Detect which cell encompasses the target text, then output its [x, y] center coordinate. 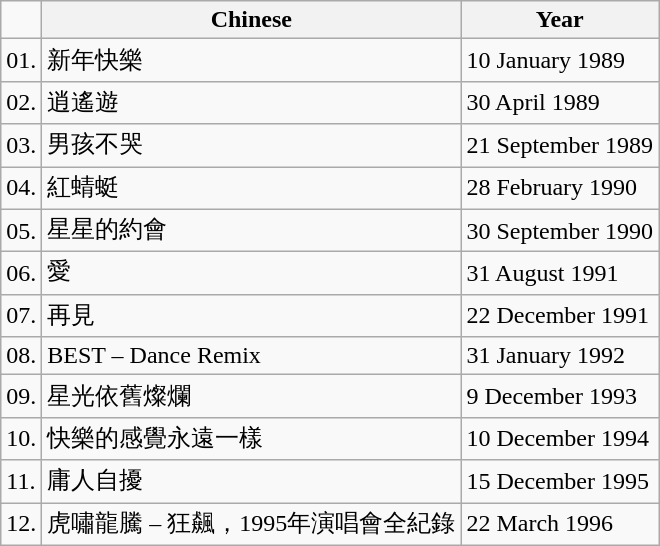
Chinese [252, 20]
BEST – Dance Remix [252, 356]
30 April 1989 [560, 102]
02. [22, 102]
28 February 1990 [560, 188]
04. [22, 188]
03. [22, 146]
紅蜻蜓 [252, 188]
逍遙遊 [252, 102]
Year [560, 20]
10 December 1994 [560, 438]
再見 [252, 316]
21 September 1989 [560, 146]
9 December 1993 [560, 396]
虎嘯龍騰 – 狂飆，1995年演唱會全紀錄 [252, 524]
31 January 1992 [560, 356]
08. [22, 356]
05. [22, 230]
新年快樂 [252, 60]
庸人自擾 [252, 482]
星星的約會 [252, 230]
12. [22, 524]
01. [22, 60]
30 September 1990 [560, 230]
快樂的感覺永遠一樣 [252, 438]
15 December 1995 [560, 482]
22 December 1991 [560, 316]
男孩不哭 [252, 146]
10 January 1989 [560, 60]
10. [22, 438]
11. [22, 482]
22 March 1996 [560, 524]
06. [22, 274]
31 August 1991 [560, 274]
星光依舊燦爛 [252, 396]
07. [22, 316]
09. [22, 396]
愛 [252, 274]
